Return the (X, Y) coordinate for the center point of the cell that contains the specified text.  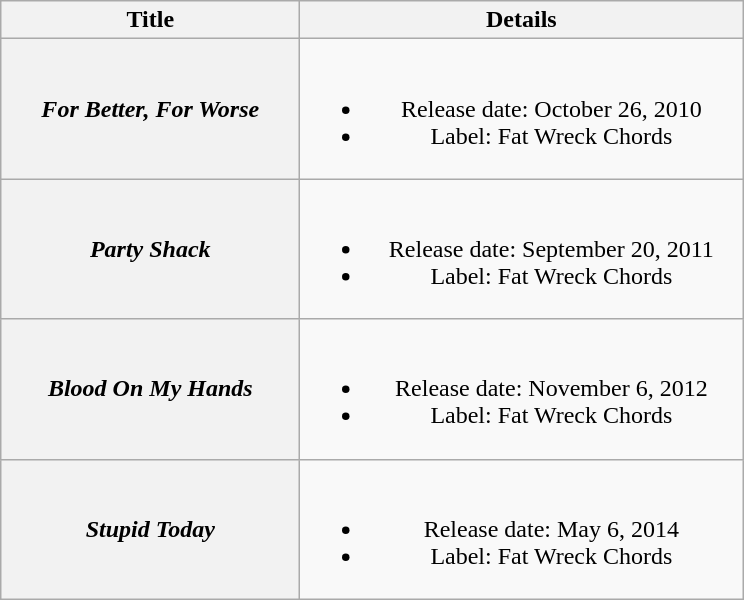
Blood On My Hands (150, 389)
Release date: October 26, 2010Label: Fat Wreck Chords (522, 109)
Title (150, 20)
Party Shack (150, 249)
Release date: November 6, 2012Label: Fat Wreck Chords (522, 389)
Details (522, 20)
Stupid Today (150, 529)
Release date: May 6, 2014Label: Fat Wreck Chords (522, 529)
For Better, For Worse (150, 109)
Release date: September 20, 2011Label: Fat Wreck Chords (522, 249)
